Extract the (x, y) coordinate from the center of the cell holding the provided text.  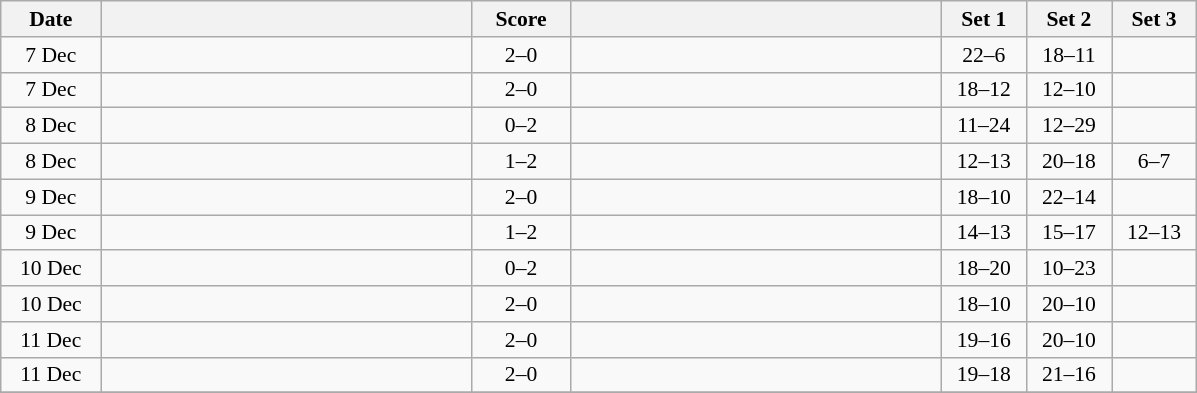
Set 3 (1154, 19)
Set 1 (984, 19)
18–12 (984, 90)
6–7 (1154, 162)
Score (521, 19)
19–16 (984, 340)
19–18 (984, 375)
Date (51, 19)
12–10 (1068, 90)
10–23 (1068, 269)
14–13 (984, 233)
18–20 (984, 269)
21–16 (1068, 375)
22–6 (984, 55)
Set 2 (1068, 19)
11–24 (984, 126)
15–17 (1068, 233)
22–14 (1068, 197)
20–18 (1068, 162)
18–11 (1068, 55)
12–29 (1068, 126)
